From the cell containing the given text, extract its center point as [x, y] coordinate. 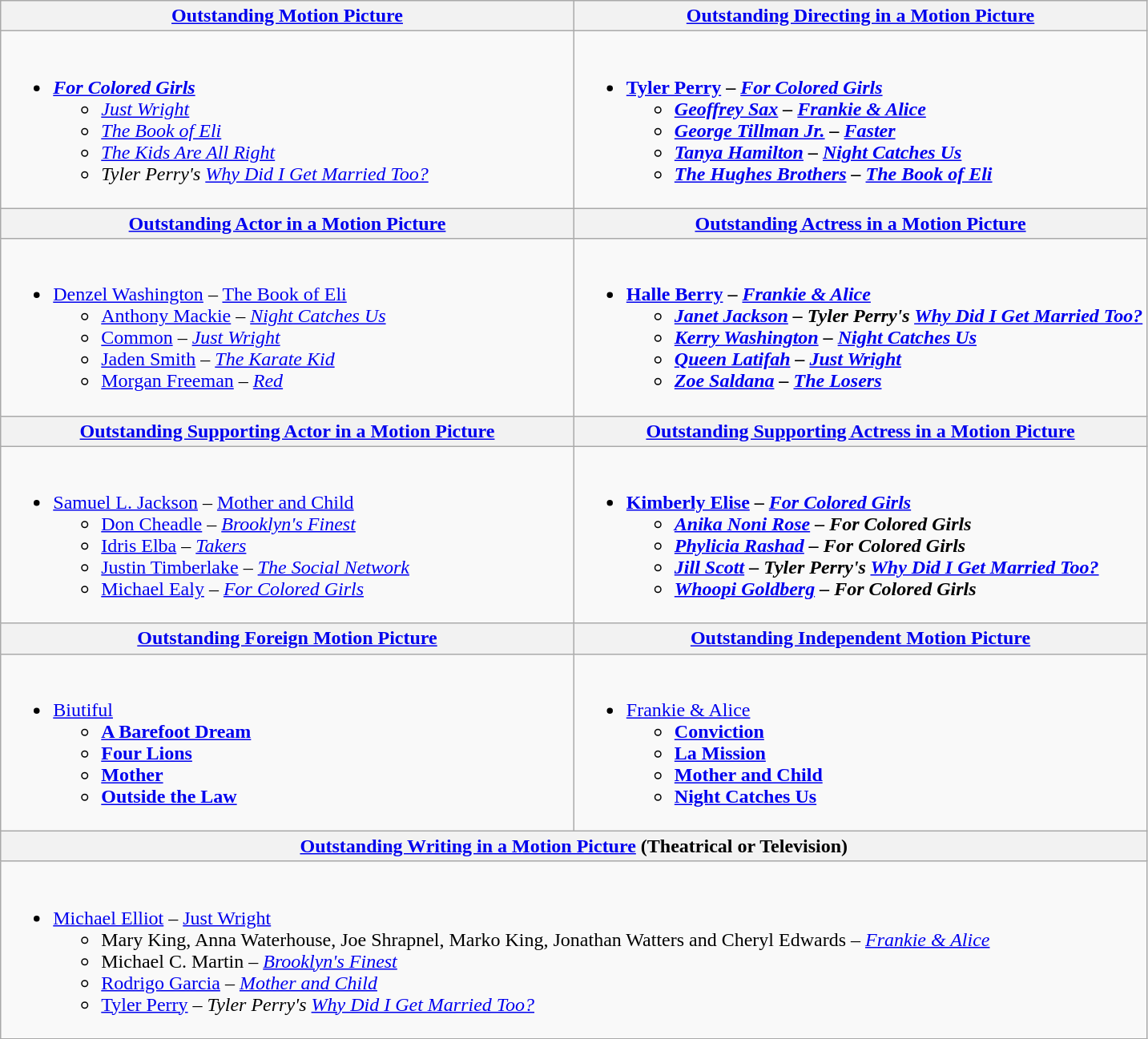
Denzel Washington – The Book of EliAnthony Mackie – Night Catches UsCommon – Just WrightJaden Smith – The Karate KidMorgan Freeman – Red [288, 327]
BiutifulA Barefoot DreamFour LionsMotherOutside the Law [288, 742]
Outstanding Supporting Actor in a Motion Picture [288, 431]
Outstanding Independent Motion Picture [860, 638]
For Colored GirlsJust WrightThe Book of EliThe Kids Are All RightTyler Perry's Why Did I Get Married Too? [288, 120]
Outstanding Supporting Actress in a Motion Picture [860, 431]
Frankie & AliceConvictionLa MissionMother and ChildNight Catches Us [860, 742]
Outstanding Actress in a Motion Picture [860, 224]
Outstanding Writing in a Motion Picture (Theatrical or Television) [574, 846]
Outstanding Motion Picture [288, 16]
Outstanding Foreign Motion Picture [288, 638]
Outstanding Directing in a Motion Picture [860, 16]
Outstanding Actor in a Motion Picture [288, 224]
